Capture the cell that displays the provided text and extract its [X, Y] central coordinate. 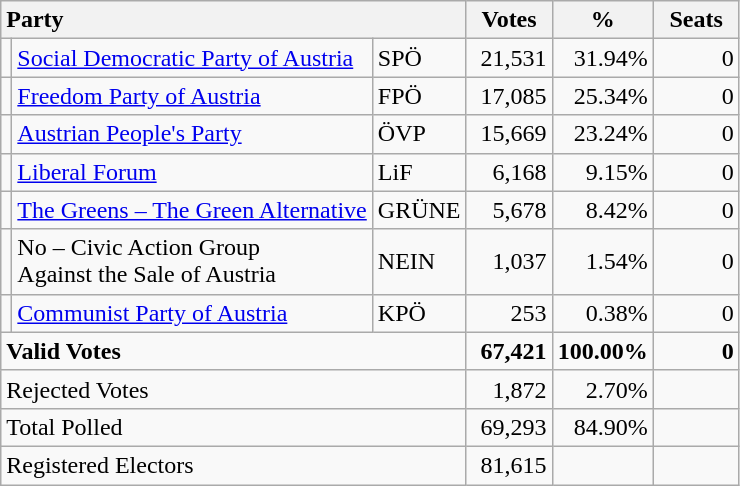
No – Civic Action GroupAgainst the Sale of Austria [192, 262]
1,037 [509, 262]
Party [234, 20]
GRÜNE [419, 210]
Total Polled [234, 427]
5,678 [509, 210]
84.90% [602, 427]
81,615 [509, 465]
8.42% [602, 210]
69,293 [509, 427]
21,531 [509, 58]
Seats [696, 20]
253 [509, 313]
Freedom Party of Austria [192, 96]
0.38% [602, 313]
Rejected Votes [234, 389]
ÖVP [419, 134]
67,421 [509, 351]
LiF [419, 172]
31.94% [602, 58]
100.00% [602, 351]
% [602, 20]
Liberal Forum [192, 172]
Registered Electors [234, 465]
Communist Party of Austria [192, 313]
Votes [509, 20]
15,669 [509, 134]
Valid Votes [234, 351]
Austrian People's Party [192, 134]
9.15% [602, 172]
Social Democratic Party of Austria [192, 58]
KPÖ [419, 313]
2.70% [602, 389]
17,085 [509, 96]
25.34% [602, 96]
FPÖ [419, 96]
1,872 [509, 389]
NEIN [419, 262]
The Greens – The Green Alternative [192, 210]
1.54% [602, 262]
6,168 [509, 172]
23.24% [602, 134]
SPÖ [419, 58]
